Pinpoint the cell where the given text exists, returning its (X, Y) midpoint coordinate. 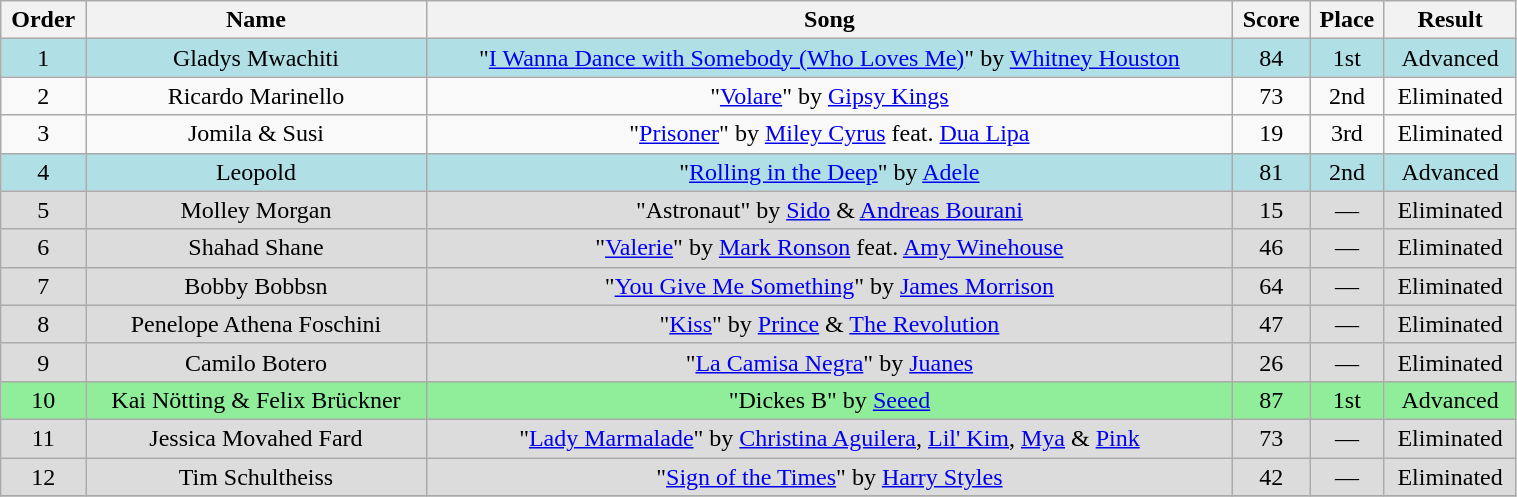
"Lady Marmalade" by Christina Aguilera, Lil' Kim, Mya & Pink (830, 438)
"Prisoner" by Miley Cyrus feat. Dua Lipa (830, 134)
81 (1272, 172)
Camilo Botero (256, 362)
1 (44, 58)
19 (1272, 134)
46 (1272, 248)
Kai Nötting & Felix Brückner (256, 400)
"Dickes B" by Seeed (830, 400)
11 (44, 438)
3rd (1347, 134)
Shahad Shane (256, 248)
Score (1272, 20)
"Valerie" by Mark Ronson feat. Amy Winehouse (830, 248)
"Astronaut" by Sido & Andreas Bourani (830, 210)
Tim Schultheiss (256, 477)
"Volare" by Gipsy Kings (830, 96)
Molley Morgan (256, 210)
"I Wanna Dance with Somebody (Who Loves Me)" by Whitney Houston (830, 58)
10 (44, 400)
6 (44, 248)
87 (1272, 400)
42 (1272, 477)
Jessica Movahed Fard (256, 438)
Ricardo Marinello (256, 96)
"La Camisa Negra" by Juanes (830, 362)
8 (44, 324)
9 (44, 362)
7 (44, 286)
Gladys Mwachiti (256, 58)
84 (1272, 58)
5 (44, 210)
64 (1272, 286)
3 (44, 134)
"Sign of the Times" by Harry Styles (830, 477)
Order (44, 20)
47 (1272, 324)
"Kiss" by Prince & The Revolution (830, 324)
Place (1347, 20)
"Rolling in the Deep" by Adele (830, 172)
"You Give Me Something" by James Morrison (830, 286)
Leopold (256, 172)
12 (44, 477)
Song (830, 20)
15 (1272, 210)
Result (1450, 20)
Penelope Athena Foschini (256, 324)
26 (1272, 362)
Bobby Bobbsn (256, 286)
Jomila & Susi (256, 134)
2 (44, 96)
4 (44, 172)
Name (256, 20)
